For the text-containing cell, return its midpoint in (X, Y) coordinate format. 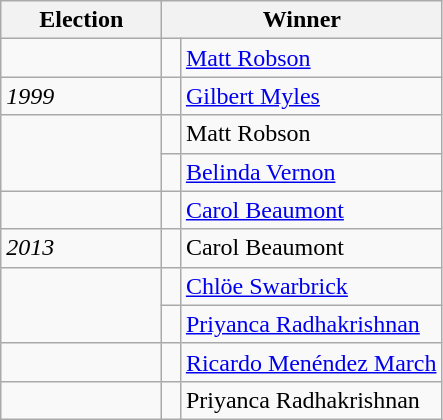
Winner (302, 20)
Gilbert Myles (311, 96)
Chlöe Swarbrick (311, 286)
Ricardo Menéndez March (311, 362)
1999 (82, 96)
2013 (82, 248)
Election (82, 20)
Belinda Vernon (311, 172)
